Capture the cell that displays the provided text and extract its [X, Y] central coordinate. 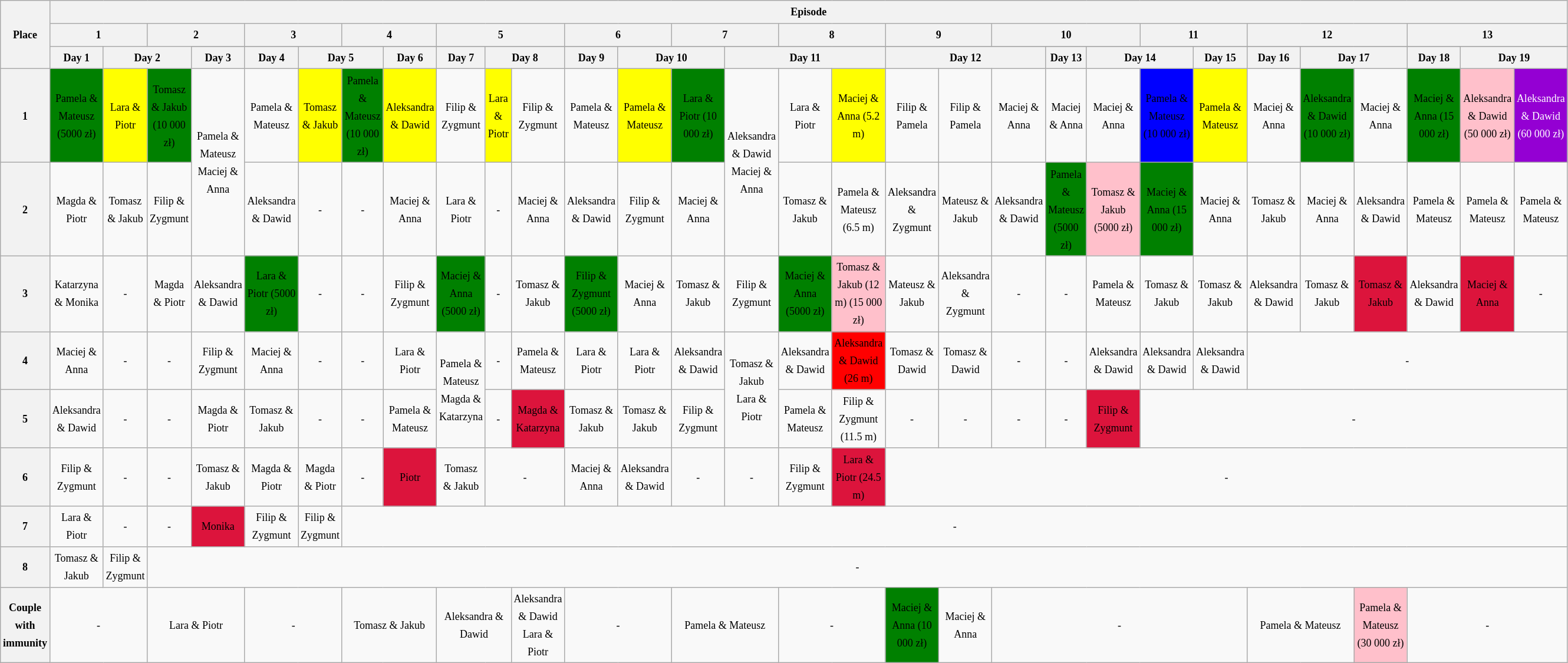
Place [25, 35]
Tomasz & Jakub (12 m) (15 000 zł) [858, 293]
Day 12 [966, 58]
Pamela & Mateusz Maciej & Anna [218, 163]
Katarzyna & Monika [77, 293]
Magda & Katarzyna [538, 418]
Day 11 [805, 58]
Pamela & Mateusz (30 000 zł) [1381, 625]
13 [1487, 34]
Day 8 [525, 58]
12 [1327, 34]
9 [938, 34]
Maciej & Anna (10 000 zł) [913, 625]
Episode [809, 12]
Aleksandra & Dawid (26 m) [858, 361]
Aleksandra & Dawid (10 000 zł) [1327, 116]
Day 7 [461, 58]
Day 18 [1434, 58]
10 [1066, 34]
Aleksandra & Dawid Lara & Piotr [538, 625]
Pamela & Mateusz Magda & Katarzyna [461, 390]
Day 9 [592, 58]
Aleksandra & Dawid (50 000 zł) [1488, 116]
Day 15 [1220, 58]
Lara & Piotr (24.5 m) [858, 477]
Day 14 [1140, 58]
Day 10 [671, 58]
Day 1 [77, 58]
Lara & Piotr (5000 zł) [271, 293]
Pamela & Mateusz (6.5 m) [858, 209]
Aleksandra & Dawid (60 000 zł) [1541, 116]
Day 16 [1273, 58]
11 [1193, 34]
Piotr [410, 477]
Day 17 [1353, 58]
Monika [218, 527]
Filip & Zygmunt (11.5 m) [858, 418]
Aleksandra & Dawid Maciej & Anna [752, 163]
Maciej & Anna (5.2 m) [858, 116]
Filip & Zygmunt (5000 zł) [592, 293]
Day 6 [410, 58]
Tomasz & Jakub Lara & Piotr [752, 390]
Couple with immunity [25, 625]
Day 5 [341, 58]
Lara & Piotr (10 000 zł) [698, 116]
Day 3 [218, 58]
Day 13 [1066, 58]
Tomasz & Jakub (5000 zł) [1113, 209]
Tomasz & Jakub (10 000 zł) [170, 116]
Day 4 [271, 58]
Day 2 [147, 58]
Day 19 [1514, 58]
